Locate the cell with the specified text and output its [x, y] center coordinate. 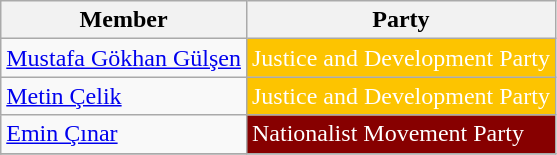
Party [400, 20]
Mustafa Gökhan Gülşen [124, 58]
Nationalist Movement Party [400, 134]
Member [124, 20]
Metin Çelik [124, 96]
Emin Çınar [124, 134]
